Provide the (X, Y) coordinate of the cell's center where the given text is located.  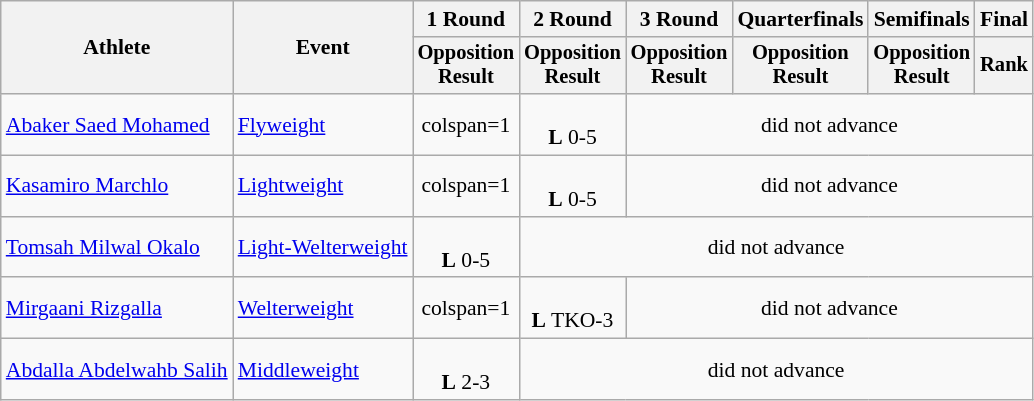
Abaker Saed Mohamed (117, 124)
Event (323, 48)
1 Round (466, 19)
Kasamiro Marchlo (117, 186)
L TKO-3 (572, 308)
Mirgaani Rizgalla (117, 308)
Flyweight (323, 124)
Quarterfinals (800, 19)
Welterweight (323, 308)
2 Round (572, 19)
Athlete (117, 48)
L 2-3 (466, 370)
Light-Welterweight (323, 248)
Abdalla Abdelwahb Salih (117, 370)
Final (1004, 19)
Rank (1004, 66)
3 Round (680, 19)
Middleweight (323, 370)
Semifinals (922, 19)
Tomsah Milwal Okalo (117, 248)
Lightweight (323, 186)
